Pinpoint the cell where the given text exists, returning its (x, y) midpoint coordinate. 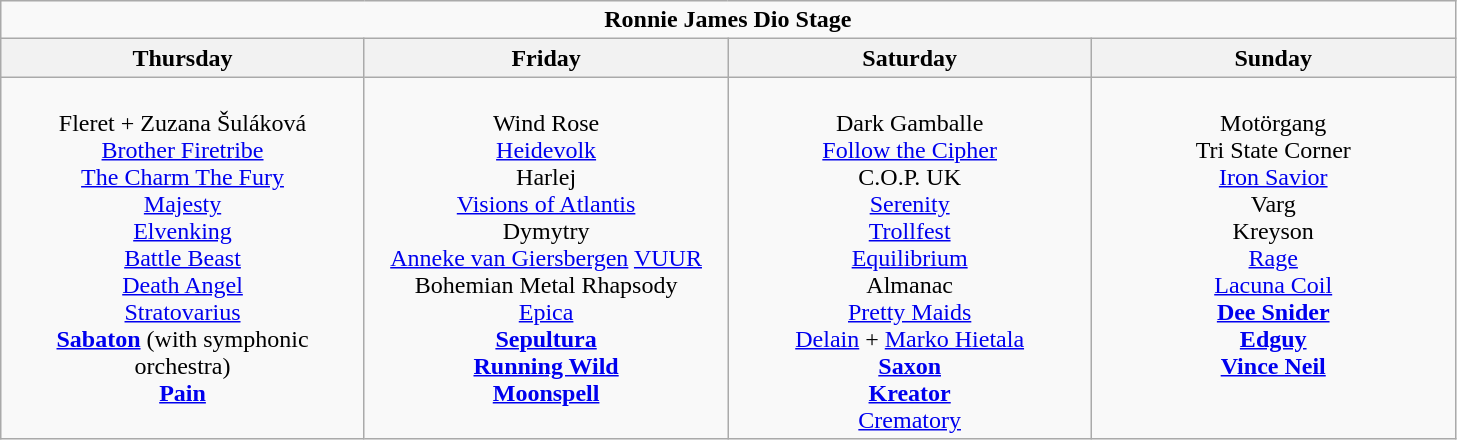
Saturday (910, 58)
Sunday (1273, 58)
Motörgang Tri State Corner Iron Savior Varg Kreyson Rage Lacuna Coil Dee Snider Edguy Vince Neil (1273, 258)
Friday (546, 58)
Dark Gamballe Follow the Cipher C.O.P. UK Serenity Trollfest Equilibrium Almanac Pretty Maids Delain + Marko Hietala Saxon Kreator Crematory (910, 258)
Ronnie James Dio Stage (728, 20)
Thursday (183, 58)
Wind Rose Heidevolk Harlej Visions of Atlantis Dymytry Anneke van Giersbergen VUUR Bohemian Metal Rhapsody Epica Sepultura Running Wild Moonspell (546, 258)
